Find where the given text appears and provide that cell's center as [x, y] coordinate. 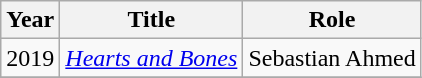
Year [30, 20]
Title [152, 20]
2019 [30, 58]
Sebastian Ahmed [332, 58]
Hearts and Bones [152, 58]
Role [332, 20]
